Return [x, y] of the center of cell containing provided text 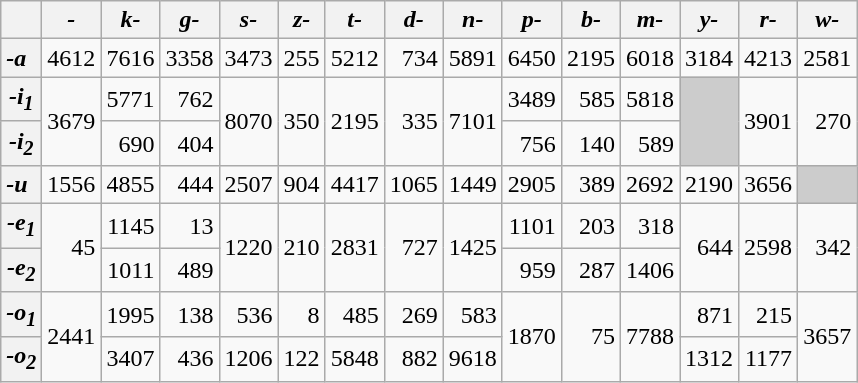
1406 [650, 270]
-u [22, 185]
5891 [472, 58]
n- [472, 20]
1220 [248, 248]
2831 [354, 248]
-i1 [22, 99]
270 [828, 122]
6018 [650, 58]
756 [532, 143]
1995 [130, 314]
k- [130, 20]
3901 [768, 122]
6450 [532, 58]
734 [414, 58]
w- [828, 20]
r- [768, 20]
3184 [710, 58]
3657 [828, 336]
335 [414, 122]
269 [414, 314]
1177 [768, 359]
75 [590, 336]
1425 [472, 248]
3679 [72, 122]
882 [414, 359]
762 [190, 99]
m- [650, 20]
g- [190, 20]
3656 [768, 185]
-o2 [22, 359]
4855 [130, 185]
8070 [248, 122]
-a [22, 58]
3358 [190, 58]
-i2 [22, 143]
3407 [130, 359]
s- [248, 20]
2581 [828, 58]
444 [190, 185]
2507 [248, 185]
2190 [710, 185]
2441 [72, 336]
536 [248, 314]
4612 [72, 58]
7101 [472, 122]
7788 [650, 336]
1101 [532, 226]
-e2 [22, 270]
287 [590, 270]
3489 [532, 99]
1065 [414, 185]
1556 [72, 185]
904 [302, 185]
140 [590, 143]
1145 [130, 226]
z- [302, 20]
489 [190, 270]
b- [590, 20]
589 [650, 143]
138 [190, 314]
690 [130, 143]
t- [354, 20]
5848 [354, 359]
p- [532, 20]
7616 [130, 58]
4417 [354, 185]
871 [710, 314]
45 [72, 248]
1449 [472, 185]
122 [302, 359]
959 [532, 270]
y- [710, 20]
13 [190, 226]
2905 [532, 185]
5818 [650, 99]
215 [768, 314]
210 [302, 248]
436 [190, 359]
389 [590, 185]
485 [354, 314]
-e1 [22, 226]
5212 [354, 58]
1206 [248, 359]
318 [650, 226]
8 [302, 314]
583 [472, 314]
585 [590, 99]
-o1 [22, 314]
- [72, 20]
d- [414, 20]
350 [302, 122]
3473 [248, 58]
4213 [768, 58]
644 [710, 248]
255 [302, 58]
5771 [130, 99]
1870 [532, 336]
2598 [768, 248]
342 [828, 248]
1312 [710, 359]
2692 [650, 185]
1011 [130, 270]
404 [190, 143]
9618 [472, 359]
727 [414, 248]
203 [590, 226]
